Provide the (x, y) coordinate of the cell's center where the given text is located.  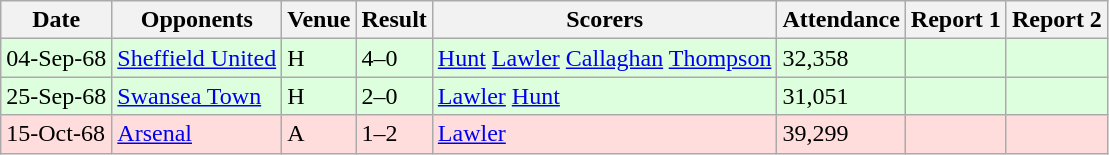
32,358 (841, 58)
Result (394, 20)
Venue (319, 20)
39,299 (841, 134)
Lawler Hunt (604, 96)
Attendance (841, 20)
31,051 (841, 96)
2–0 (394, 96)
4–0 (394, 58)
Swansea Town (197, 96)
Report 2 (1056, 20)
Hunt Lawler Callaghan Thompson (604, 58)
Scorers (604, 20)
Date (56, 20)
Report 1 (956, 20)
Opponents (197, 20)
Arsenal (197, 134)
A (319, 134)
04-Sep-68 (56, 58)
25-Sep-68 (56, 96)
1–2 (394, 134)
Sheffield United (197, 58)
15-Oct-68 (56, 134)
Lawler (604, 134)
